Output the [X, Y] coordinate of the center of the cell containing the given text.  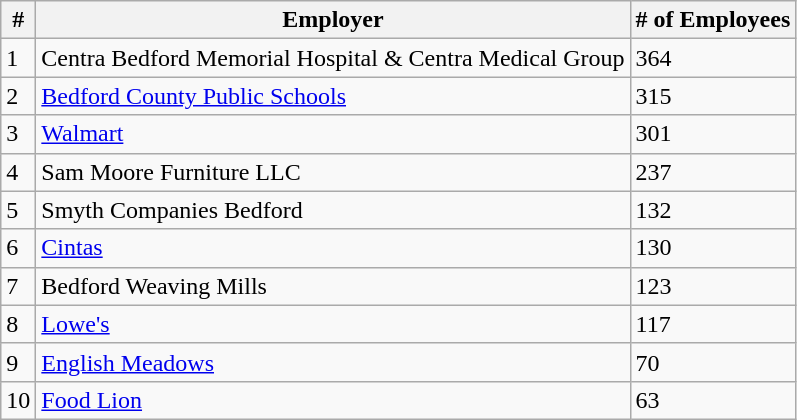
4 [18, 172]
# of Employees [713, 20]
Smyth Companies Bedford [333, 210]
Walmart [333, 134]
Food Lion [333, 400]
301 [713, 134]
364 [713, 58]
315 [713, 96]
Bedford Weaving Mills [333, 286]
6 [18, 248]
Centra Bedford Memorial Hospital & Centra Medical Group [333, 58]
2 [18, 96]
9 [18, 362]
63 [713, 400]
Employer [333, 20]
8 [18, 324]
Cintas [333, 248]
117 [713, 324]
7 [18, 286]
132 [713, 210]
10 [18, 400]
5 [18, 210]
237 [713, 172]
1 [18, 58]
Lowe's [333, 324]
Bedford County Public Schools [333, 96]
3 [18, 134]
# [18, 20]
130 [713, 248]
123 [713, 286]
70 [713, 362]
Sam Moore Furniture LLC [333, 172]
English Meadows [333, 362]
